Output the [x, y] coordinate of the center of the cell containing the given text.  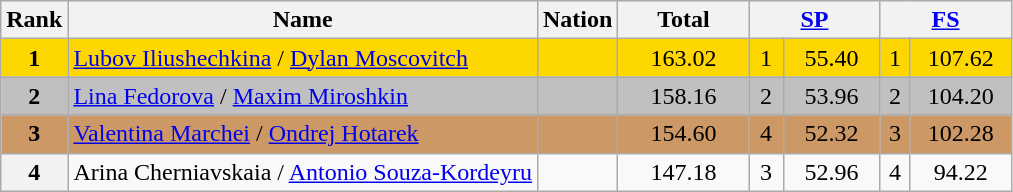
52.32 [832, 134]
SP [814, 20]
55.40 [832, 58]
53.96 [832, 96]
Lina Fedorova / Maxim Miroshkin [303, 96]
Total [684, 20]
Lubov Iliushechkina / Dylan Moscovitch [303, 58]
104.20 [960, 96]
Valentina Marchei / Ondrej Hotarek [303, 134]
107.62 [960, 58]
102.28 [960, 134]
Nation [577, 20]
163.02 [684, 58]
FS [946, 20]
Name [303, 20]
Arina Cherniavskaia / Antonio Souza-Kordeyru [303, 172]
94.22 [960, 172]
147.18 [684, 172]
52.96 [832, 172]
158.16 [684, 96]
154.60 [684, 134]
Rank [34, 20]
